Capture the cell that displays the provided text and extract its (x, y) central coordinate. 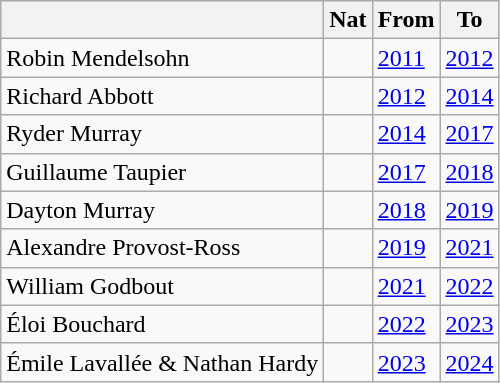
Alexandre Provost-Ross (162, 248)
Ryder Murray (162, 134)
Nat (348, 20)
Dayton Murray (162, 210)
Richard Abbott (162, 96)
2011 (406, 58)
Guillaume Taupier (162, 172)
To (470, 20)
2024 (470, 362)
Émile Lavallée & Nathan Hardy (162, 362)
William Godbout (162, 286)
From (406, 20)
Éloi Bouchard (162, 324)
Robin Mendelsohn (162, 58)
